Scan for the cell matching the given text and deliver its (X, Y) coordinate at center. 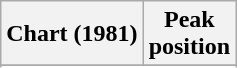
Chart (1981) (72, 34)
Peakposition (189, 34)
